Determine the (x, y) coordinate at the center of the cell enclosing the given text.  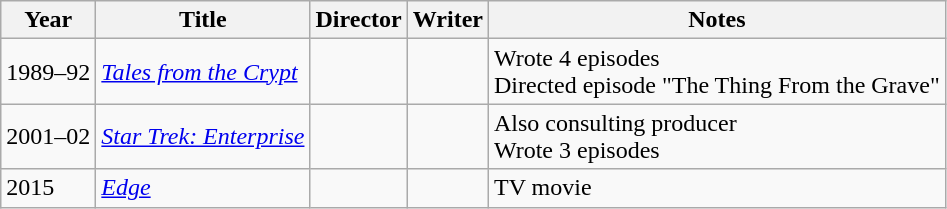
Writer (448, 20)
1989–92 (48, 72)
Edge (203, 188)
Wrote 4 episodesDirected episode "The Thing From the Grave" (716, 72)
Director (358, 20)
Notes (716, 20)
Year (48, 20)
Also consulting producerWrote 3 episodes (716, 136)
Title (203, 20)
Star Trek: Enterprise (203, 136)
Tales from the Crypt (203, 72)
TV movie (716, 188)
2001–02 (48, 136)
2015 (48, 188)
